Output the [x, y] coordinate of the center of the cell containing the given text.  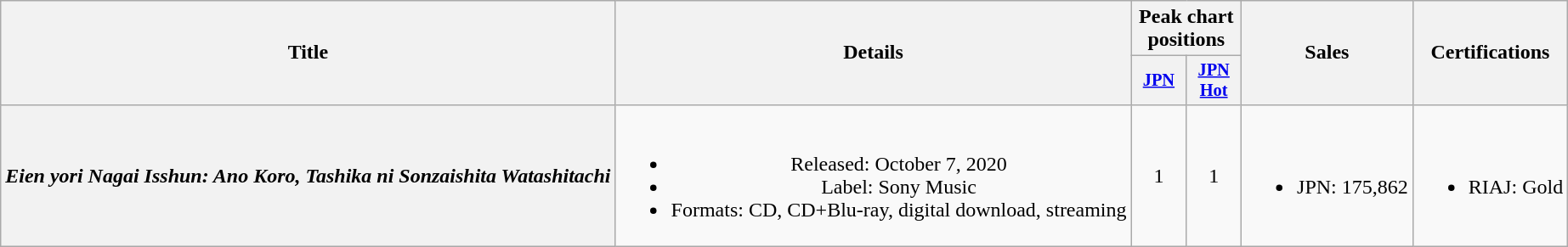
JPN: 175,862 [1327, 175]
RIAJ: Gold [1490, 175]
Certifications [1490, 53]
Eien yori Nagai Isshun: Ano Koro, Tashika ni Sonzaishita Watashitachi [308, 175]
JPNHot [1214, 81]
Released: October 7, 2020Label: Sony MusicFormats: CD, CD+Blu-ray, digital download, streaming [874, 175]
Peak chartpositions [1186, 29]
Details [874, 53]
Title [308, 53]
Sales [1327, 53]
JPN [1159, 81]
